Locate the cell with the specified text and output its [X, Y] center coordinate. 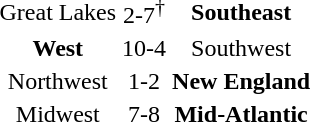
1-2 [144, 81]
10-4 [144, 48]
